Identify which cell holds the provided text, then report its (x, y) central coordinate. 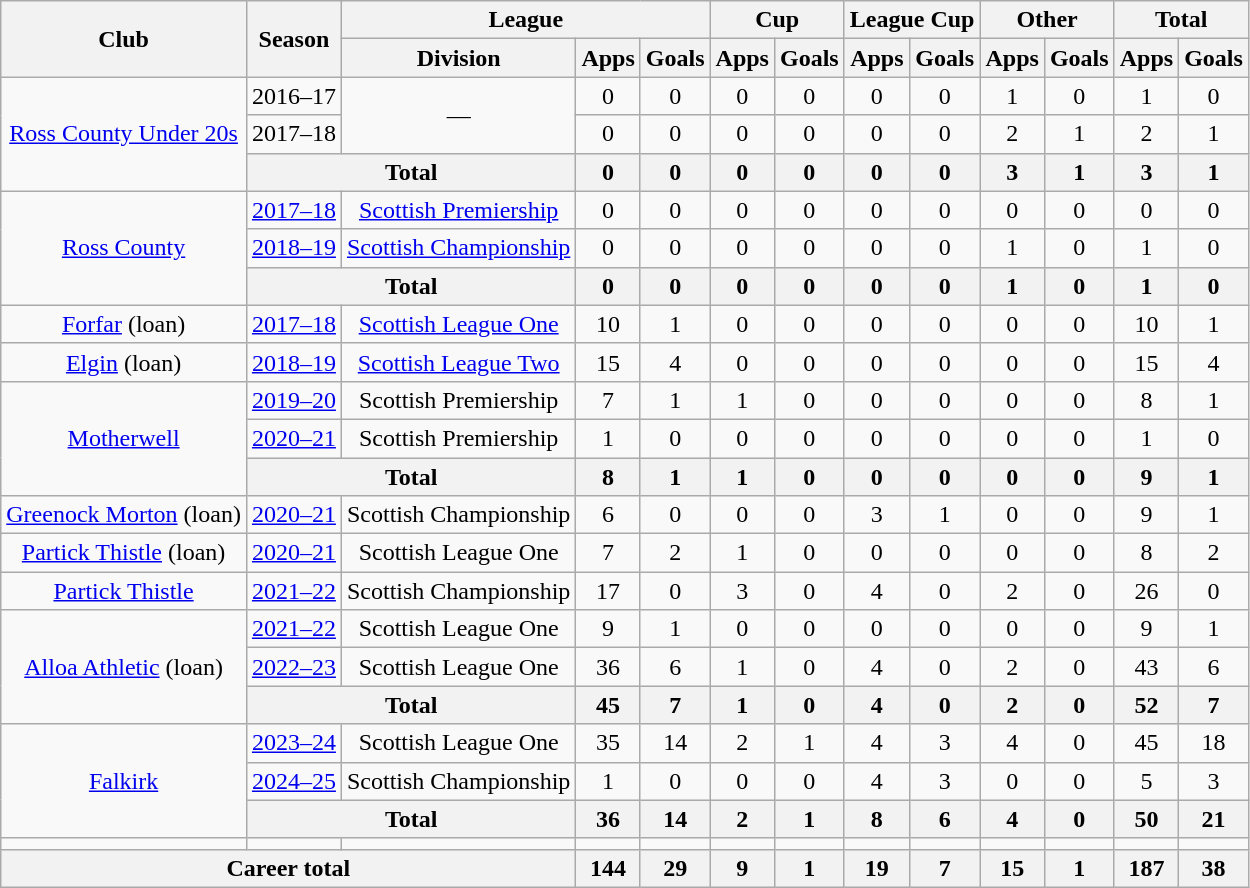
League Cup (912, 20)
Career total (288, 868)
Ross County (124, 248)
19 (876, 868)
29 (675, 868)
2016–17 (294, 96)
144 (608, 868)
5 (1146, 781)
— (458, 115)
Alloa Athletic (loan) (124, 667)
Partick Thistle (loan) (124, 553)
35 (608, 743)
2019–20 (294, 400)
17 (608, 591)
2023–24 (294, 743)
Partick Thistle (124, 591)
Ross County Under 20s (124, 134)
Cup (777, 20)
50 (1146, 819)
43 (1146, 667)
21 (1214, 819)
Season (294, 39)
Scottish League Two (458, 362)
Elgin (loan) (124, 362)
187 (1146, 868)
26 (1146, 591)
Forfar (loan) (124, 324)
Other (1047, 20)
2024–25 (294, 781)
Club (124, 39)
38 (1214, 868)
Falkirk (124, 781)
Motherwell (124, 438)
18 (1214, 743)
2022–23 (294, 667)
Division (458, 58)
League (526, 20)
52 (1146, 705)
Greenock Morton (loan) (124, 515)
